Return (X, Y) of the center of cell containing provided text 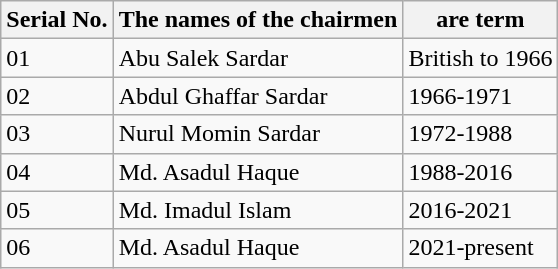
Nurul Momin Sardar (258, 134)
06 (57, 248)
03 (57, 134)
1966-1971 (480, 96)
are term (480, 20)
British to 1966 (480, 58)
01 (57, 58)
05 (57, 210)
1972-1988 (480, 134)
Serial No. (57, 20)
2021-present (480, 248)
2016-2021 (480, 210)
Md. Imadul Islam (258, 210)
04 (57, 172)
The names of the chairmen (258, 20)
02 (57, 96)
Abdul Ghaffar Sardar (258, 96)
1988-2016 (480, 172)
Abu Salek Sardar (258, 58)
